Return (x, y) of the center of cell containing provided text 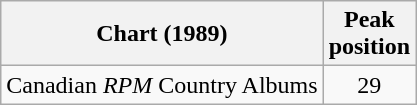
Peakposition (369, 34)
Chart (1989) (162, 34)
Canadian RPM Country Albums (162, 85)
29 (369, 85)
